Provide the [X, Y] coordinate of the cell's center where the given text is located.  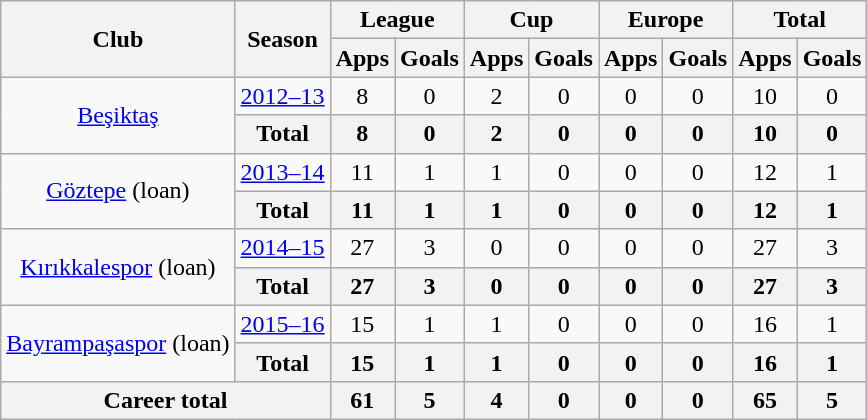
Kırıkkalespor (loan) [118, 267]
Career total [166, 400]
61 [362, 400]
Beşiktaş [118, 115]
Club [118, 39]
Cup [531, 20]
65 [765, 400]
2014–15 [282, 248]
2015–16 [282, 324]
4 [496, 400]
Season [282, 39]
2013–14 [282, 172]
2012–13 [282, 96]
Europe [665, 20]
Bayrampaşaspor (loan) [118, 343]
League [397, 20]
Göztepe (loan) [118, 191]
